Identify which cell holds the provided text, then report its (X, Y) central coordinate. 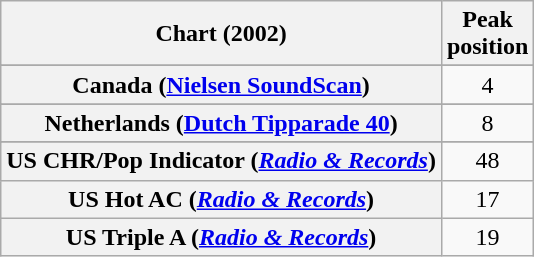
US Triple A (Radio & Records) (222, 237)
Netherlands (Dutch Tipparade 40) (222, 123)
Peakposition (487, 34)
US Hot AC (Radio & Records) (222, 199)
Chart (2002) (222, 34)
8 (487, 123)
Canada (Nielsen SoundScan) (222, 85)
US CHR/Pop Indicator (Radio & Records) (222, 161)
4 (487, 85)
19 (487, 237)
48 (487, 161)
17 (487, 199)
